Output the [x, y] coordinate of the center of the cell containing the given text.  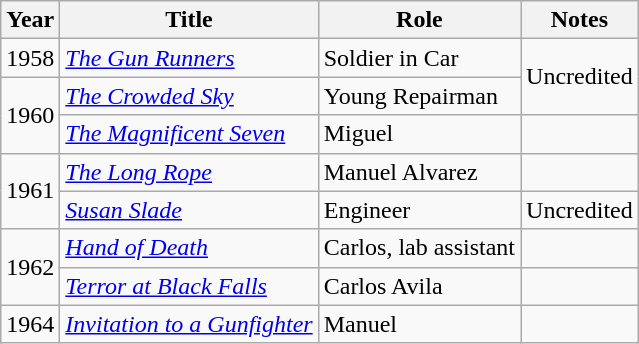
1958 [30, 58]
Invitation to a Gunfighter [189, 324]
Miguel [419, 134]
Notes [580, 20]
The Gun Runners [189, 58]
1960 [30, 115]
The Crowded Sky [189, 96]
Title [189, 20]
Hand of Death [189, 248]
Soldier in Car [419, 58]
Carlos Avila [419, 286]
Engineer [419, 210]
Carlos, lab assistant [419, 248]
Susan Slade [189, 210]
Manuel Alvarez [419, 172]
The Long Rope [189, 172]
The Magnificent Seven [189, 134]
1961 [30, 191]
1962 [30, 267]
Role [419, 20]
1964 [30, 324]
Year [30, 20]
Young Repairman [419, 96]
Terror at Black Falls [189, 286]
Manuel [419, 324]
